Search for the cell housing the specified text and yield its [X, Y] center coordinate. 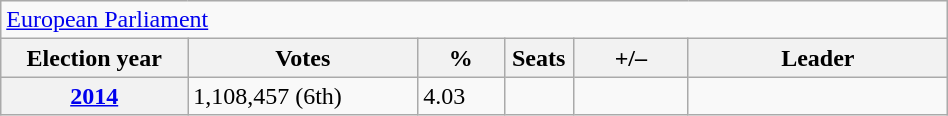
2014 [94, 96]
1,108,457 (6th) [303, 96]
Votes [303, 58]
Election year [94, 58]
Leader [818, 58]
4.03 [461, 96]
European Parliament [474, 20]
Seats [538, 58]
+/– [630, 58]
% [461, 58]
